Output the (x, y) coordinate of the center of the cell containing the given text.  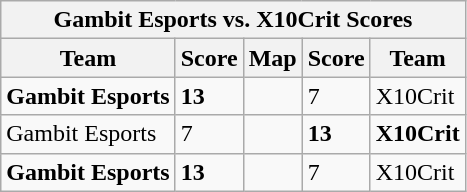
Map (272, 58)
Gambit Esports vs. X10Crit Scores (233, 20)
